From the cell containing the given text, extract its center point as (X, Y) coordinate. 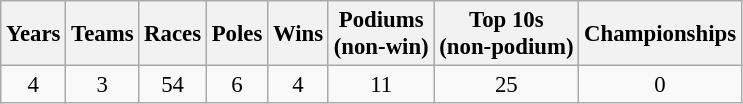
54 (173, 85)
Races (173, 34)
11 (381, 85)
Teams (102, 34)
0 (660, 85)
Podiums(non-win) (381, 34)
Wins (298, 34)
Top 10s(non-podium) (506, 34)
25 (506, 85)
Years (34, 34)
3 (102, 85)
6 (236, 85)
Poles (236, 34)
Championships (660, 34)
